Return [x, y] of the center of cell containing provided text 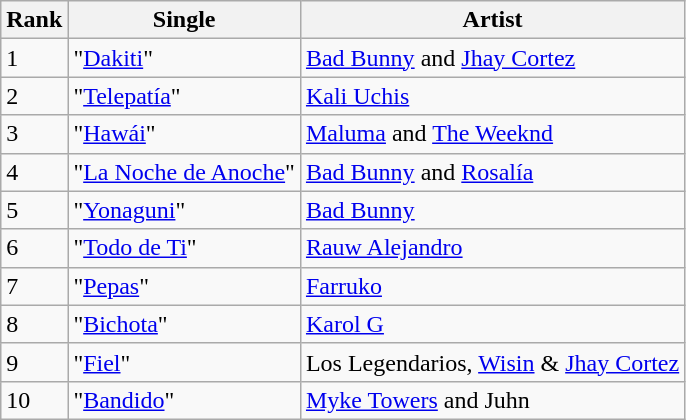
3 [34, 134]
8 [34, 324]
Maluma and The Weeknd [492, 134]
6 [34, 248]
9 [34, 362]
2 [34, 96]
"Bandido" [184, 400]
"Hawái" [184, 134]
Bad Bunny [492, 210]
"Telepatía" [184, 96]
7 [34, 286]
Karol G [492, 324]
Bad Bunny and Rosalía [492, 172]
Rank [34, 20]
"La Noche de Anoche" [184, 172]
Bad Bunny and Jhay Cortez [492, 58]
"Yonaguni" [184, 210]
10 [34, 400]
"Fiel" [184, 362]
1 [34, 58]
5 [34, 210]
Myke Towers and Juhn [492, 400]
Los Legendarios, Wisin & Jhay Cortez [492, 362]
"Pepas" [184, 286]
Farruko [492, 286]
"Bichota" [184, 324]
Kali Uchis [492, 96]
Single [184, 20]
"Todo de Ti" [184, 248]
4 [34, 172]
Rauw Alejandro [492, 248]
"Dakiti" [184, 58]
Artist [492, 20]
